Capture the cell that displays the provided text and extract its [x, y] central coordinate. 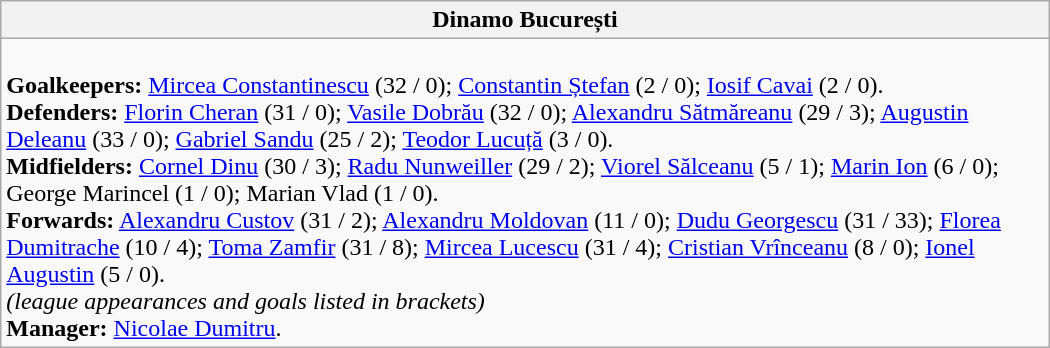
Dinamo București [525, 20]
